Return [X, Y] of the center of cell containing provided text 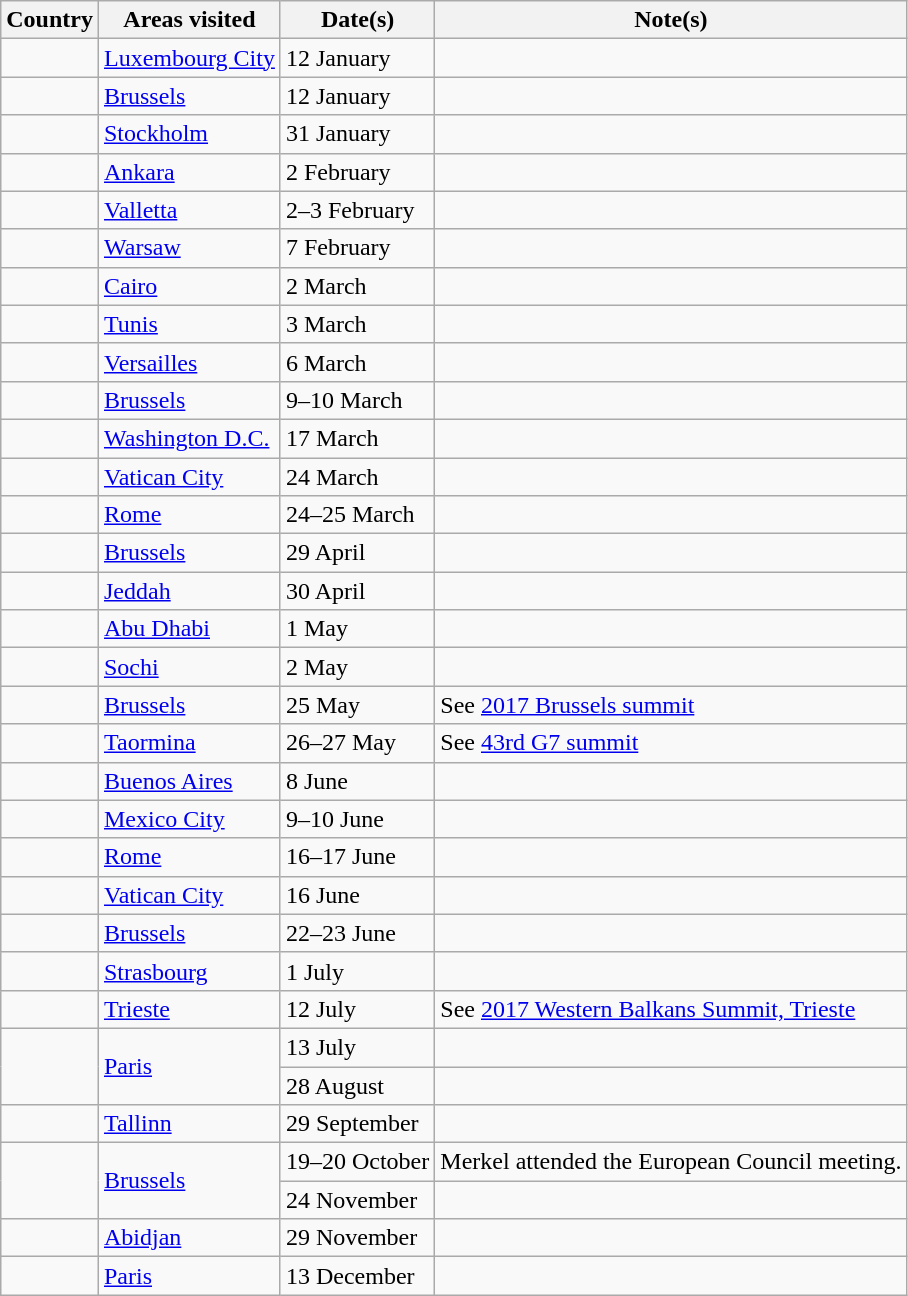
9–10 March [357, 400]
9–10 June [357, 819]
1 May [357, 629]
Sochi [189, 667]
Note(s) [671, 20]
See 2017 Brussels summit [671, 705]
Abu Dhabi [189, 629]
Jeddah [189, 591]
24 November [357, 1200]
24 March [357, 477]
Stockholm [189, 134]
28 August [357, 1085]
13 July [357, 1047]
Washington D.C. [189, 438]
30 April [357, 591]
8 June [357, 781]
2 March [357, 286]
2 February [357, 172]
25 May [357, 705]
Warsaw [189, 248]
22–23 June [357, 933]
Mexico City [189, 819]
Strasbourg [189, 971]
2–3 February [357, 210]
6 March [357, 362]
7 February [357, 248]
Cairo [189, 286]
Areas visited [189, 20]
Luxembourg City [189, 58]
26–27 May [357, 743]
Merkel attended the European Council meeting. [671, 1162]
29 November [357, 1238]
Trieste [189, 1009]
19–20 October [357, 1162]
See 2017 Western Balkans Summit, Trieste [671, 1009]
16 June [357, 895]
24–25 March [357, 515]
Taormina [189, 743]
Valletta [189, 210]
3 March [357, 324]
12 July [357, 1009]
Ankara [189, 172]
Tunis [189, 324]
Buenos Aires [189, 781]
See 43rd G7 summit [671, 743]
Abidjan [189, 1238]
Versailles [189, 362]
17 March [357, 438]
13 December [357, 1276]
29 April [357, 553]
16–17 June [357, 857]
Date(s) [357, 20]
Tallinn [189, 1124]
1 July [357, 971]
29 September [357, 1124]
31 January [357, 134]
Country [50, 20]
2 May [357, 667]
